Determine the [X, Y] coordinate at the center of the cell enclosing the given text.  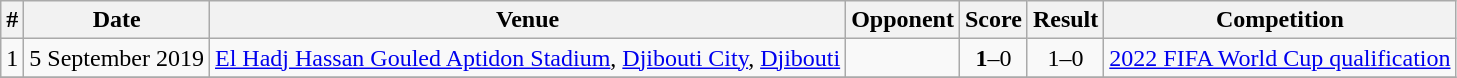
# [12, 20]
El Hadj Hassan Gouled Aptidon Stadium, Djibouti City, Djibouti [528, 58]
Opponent [903, 20]
Date [117, 20]
5 September 2019 [117, 58]
Score [993, 20]
2022 FIFA World Cup qualification [1280, 58]
1 [12, 58]
Venue [528, 20]
Competition [1280, 20]
Result [1065, 20]
